Extract the [X, Y] coordinate from the center of the cell holding the provided text.  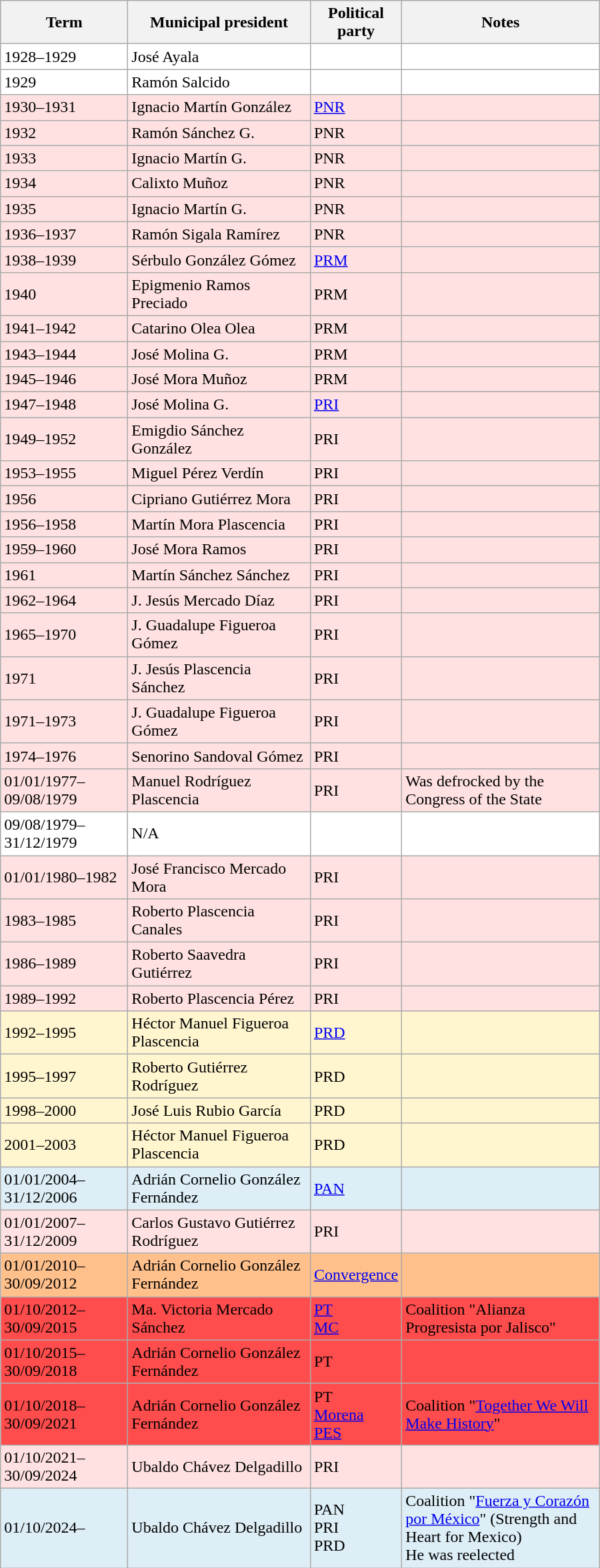
09/08/1979–31/12/1979 [64, 834]
José Luis Rubio García [219, 1110]
1933 [64, 158]
Roberto Saavedra Gutiérrez [219, 964]
1945–1946 [64, 379]
Carlos Gustavo Gutiérrez Rodríguez [219, 1231]
1935 [64, 209]
01/10/2012–30/09/2015 [64, 1318]
01/01/1977–09/08/1979 [64, 790]
Cipriano Gutiérrez Mora [219, 499]
1962–1964 [64, 600]
PT Morena PES [356, 1414]
01/10/2018–30/09/2021 [64, 1414]
1986–1989 [64, 964]
1961 [64, 575]
1995–1997 [64, 1076]
Term [64, 23]
Ignacio Martín González [219, 107]
01/01/2007–31/12/2009 [64, 1231]
Coalition "Alianza Progresista por Jalisco" [501, 1318]
Epigmenio Ramos Preciado [219, 293]
1971–1973 [64, 722]
Was defrocked by the Congress of the State [501, 790]
1930–1931 [64, 107]
1983–1985 [64, 920]
01/01/1980–1982 [64, 876]
1928–1929 [64, 57]
Roberto Gutiérrez Rodríguez [219, 1076]
01/10/2024– [64, 1527]
1992–1995 [64, 1032]
José Francisco Mercado Mora [219, 876]
N/A [219, 834]
Miguel Pérez Verdín [219, 474]
1936–1937 [64, 234]
José Mora Ramos [219, 550]
Political party [356, 23]
PT MC [356, 1318]
1965–1970 [64, 635]
Ramón Sigala Ramírez [219, 234]
Catarino Olea Olea [219, 328]
Emigdio Sánchez González [219, 439]
01/10/2021–30/09/2024 [64, 1466]
1989–1992 [64, 998]
1953–1955 [64, 474]
Municipal president [219, 23]
1974–1976 [64, 756]
01/10/2015–30/09/2018 [64, 1362]
1932 [64, 133]
Senorino Sandoval Gómez [219, 756]
Manuel Rodríguez Plascencia [219, 790]
José Ayala [219, 57]
Roberto Plascencia Canales [219, 920]
Ramón Sánchez G. [219, 133]
Roberto Plascencia Pérez [219, 998]
Notes [501, 23]
José Mora Muñoz [219, 379]
Calixto Muñoz [219, 183]
Martín Sánchez Sánchez [219, 575]
1943–1944 [64, 354]
Coalition "Together We Will Make History" [501, 1414]
Ma. Victoria Mercado Sánchez [219, 1318]
J. Jesús Plascencia Sánchez [219, 678]
Coalition "Fuerza y Corazón por México" (Strength and Heart for Mexico) He was reelected [501, 1527]
1959–1960 [64, 550]
1998–2000 [64, 1110]
1956 [64, 499]
1947–1948 [64, 405]
1971 [64, 678]
PAN [356, 1189]
2001–2003 [64, 1144]
PAN PRI PRD [356, 1527]
01/01/2004–31/12/2006 [64, 1189]
J. Jesús Mercado Díaz [219, 600]
Ramón Salcido [219, 82]
1941–1942 [64, 328]
1956–1958 [64, 524]
Convergence [356, 1275]
Martín Mora Plascencia [219, 524]
1949–1952 [64, 439]
1938–1939 [64, 259]
1929 [64, 82]
01/01/2010–30/09/2012 [64, 1275]
PT [356, 1362]
1934 [64, 183]
Sérbulo González Gómez [219, 259]
1940 [64, 293]
